Return the (x, y) coordinate for the center point of the cell that contains the specified text.  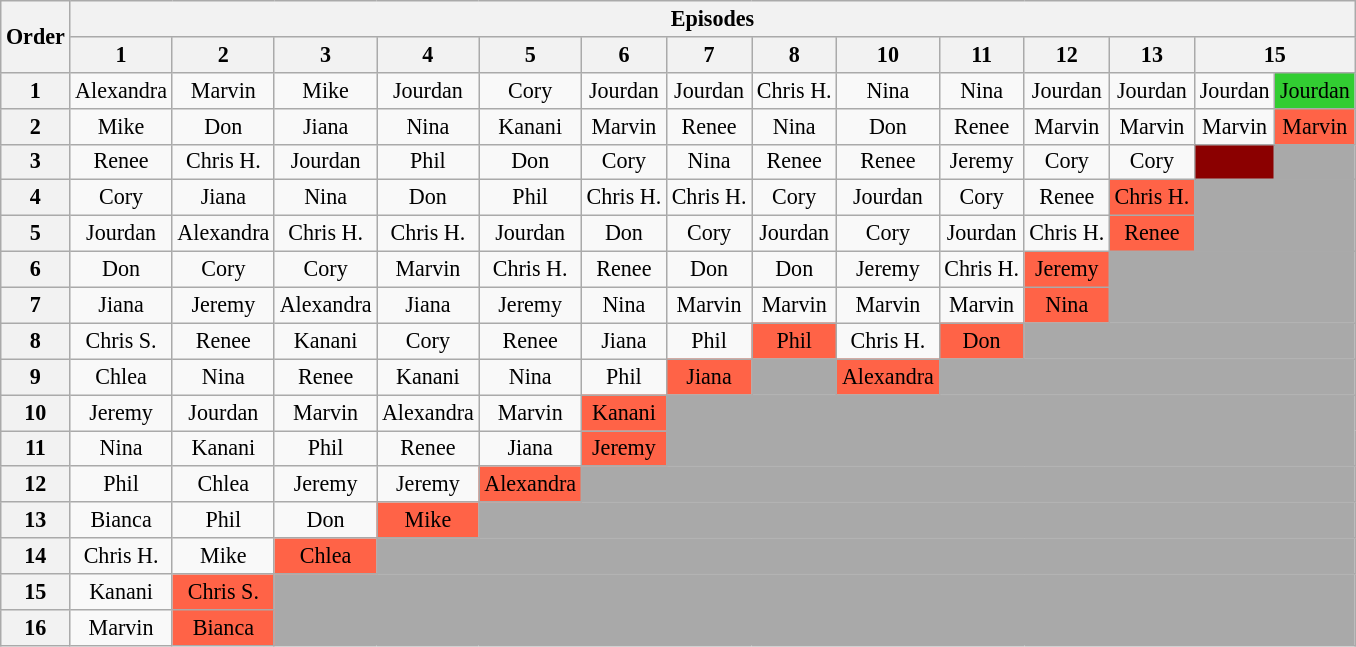
16 (36, 627)
14 (36, 556)
Order (36, 36)
9 (36, 377)
Episodes (712, 18)
